Output the [x, y] coordinate of the center of the cell containing the given text.  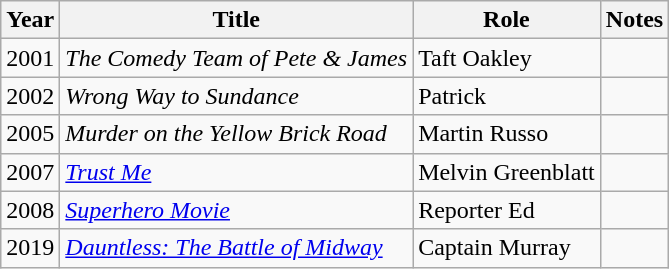
Reporter Ed [507, 210]
2007 [30, 172]
Role [507, 20]
Patrick [507, 96]
Dauntless: The Battle of Midway [236, 248]
2002 [30, 96]
Notes [634, 20]
Martin Russo [507, 134]
2008 [30, 210]
2005 [30, 134]
2001 [30, 58]
Melvin Greenblatt [507, 172]
Wrong Way to Sundance [236, 96]
Trust Me [236, 172]
Taft Oakley [507, 58]
Captain Murray [507, 248]
Title [236, 20]
Year [30, 20]
The Comedy Team of Pete & James [236, 58]
Murder on the Yellow Brick Road [236, 134]
2019 [30, 248]
Superhero Movie [236, 210]
